For the text-containing cell, return its midpoint in (X, Y) coordinate format. 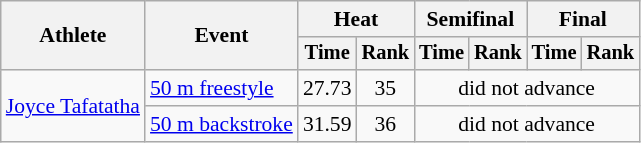
31.59 (328, 124)
Joyce Tafatatha (73, 106)
Event (222, 36)
Semifinal (470, 19)
27.73 (328, 88)
50 m freestyle (222, 88)
Final (583, 19)
36 (386, 124)
Athlete (73, 36)
50 m backstroke (222, 124)
35 (386, 88)
Heat (356, 19)
